For the text-containing cell, return its midpoint in [x, y] coordinate format. 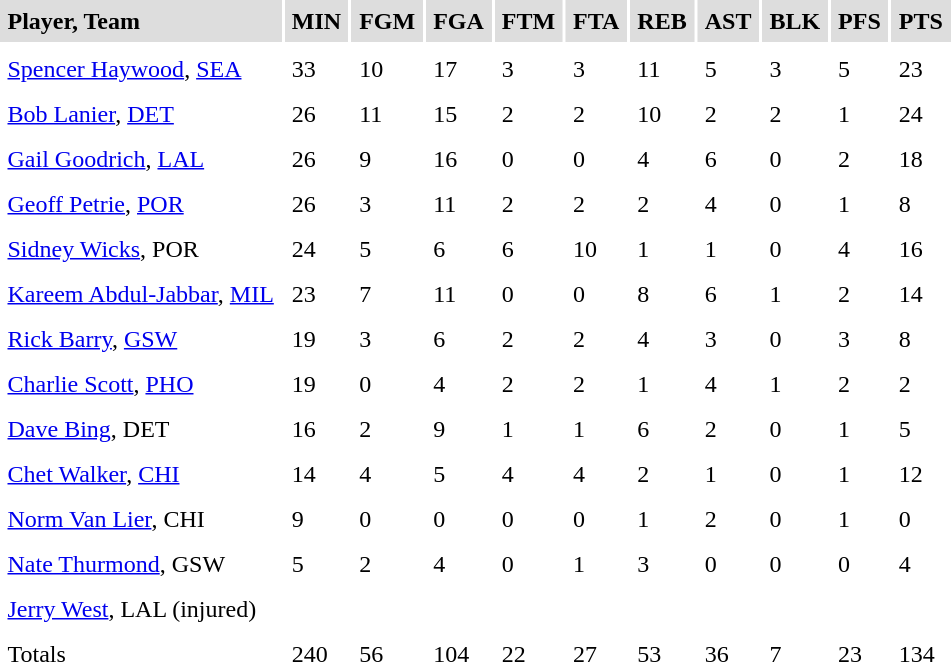
FTA [596, 21]
Norm Van Lier, CHI [140, 519]
FGA [459, 21]
Dave Bing, DET [140, 429]
15 [459, 114]
MIN [316, 21]
Kareem Abdul-Jabbar, MIL [140, 294]
Chet Walker, CHI [140, 474]
FGM [388, 21]
BLK [795, 21]
PFS [860, 21]
Spencer Haywood, SEA [140, 69]
Geoff Petrie, POR [140, 204]
12 [920, 474]
REB [662, 21]
18 [920, 159]
Jerry West, LAL (injured) [140, 609]
FTM [528, 21]
Gail Goodrich, LAL [140, 159]
PTS [920, 21]
Player, Team [140, 21]
AST [728, 21]
Bob Lanier, DET [140, 114]
Nate Thurmond, GSW [140, 564]
33 [316, 69]
Charlie Scott, PHO [140, 384]
Sidney Wicks, POR [140, 249]
7 [388, 294]
17 [459, 69]
Rick Barry, GSW [140, 339]
